Extract the (X, Y) coordinate from the center of the cell holding the provided text.  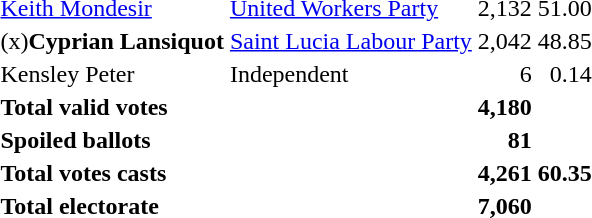
4,180 (504, 107)
Independent (350, 74)
4,261 (504, 173)
6 (504, 74)
Saint Lucia Labour Party (350, 41)
81 (504, 140)
2,042 (504, 41)
